Capture the cell that displays the provided text and extract its (X, Y) central coordinate. 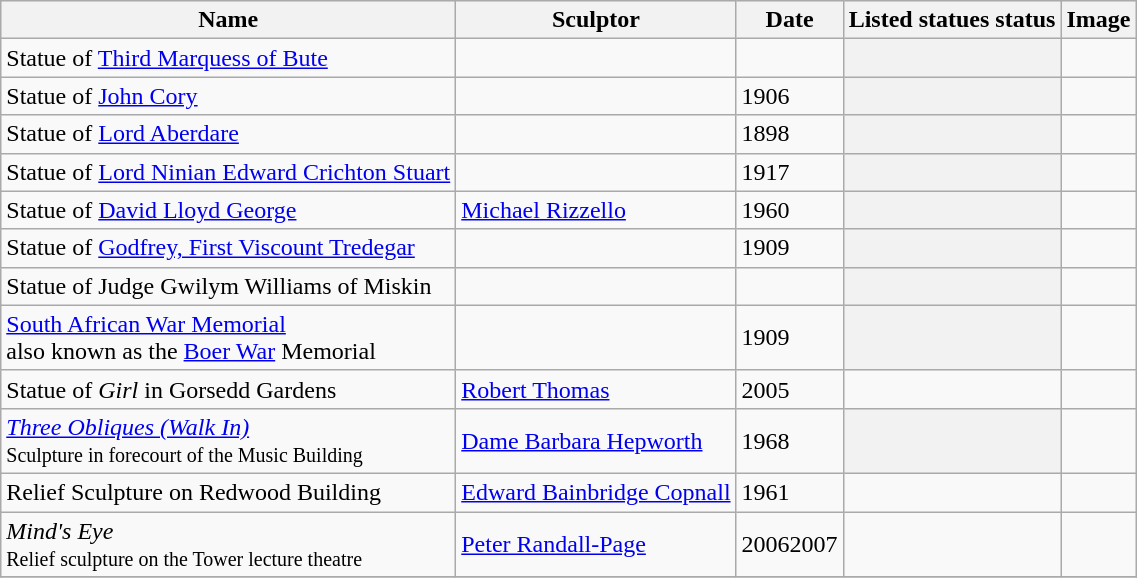
Three Obliques (Walk In)Sculpture in forecourt of the Music Building (228, 440)
1906 (790, 96)
Statue of Godfrey, First Viscount Tredegar (228, 248)
Statue of Lord Aberdare (228, 134)
Statue of Lord Ninian Edward Crichton Stuart (228, 172)
1961 (790, 492)
Michael Rizzello (596, 210)
Statue of Third Marquess of Bute (228, 58)
Sculptor (596, 20)
Mind's EyeRelief sculpture on the Tower lecture theatre (228, 544)
Statue of Judge Gwilym Williams of Miskin (228, 286)
Statue of David Lloyd George (228, 210)
Statue of Girl in Gorsedd Gardens (228, 389)
Edward Bainbridge Copnall (596, 492)
1898 (790, 134)
Statue of John Cory (228, 96)
Peter Randall-Page (596, 544)
1960 (790, 210)
Listed statues status (952, 20)
South African War Memorialalso known as the Boer War Memorial (228, 338)
Robert Thomas (596, 389)
1917 (790, 172)
Image (1098, 20)
20062007 (790, 544)
Date (790, 20)
Dame Barbara Hepworth (596, 440)
1968 (790, 440)
Relief Sculpture on Redwood Building (228, 492)
2005 (790, 389)
Name (228, 20)
